Detect which cell encompasses the target text, then output its [x, y] center coordinate. 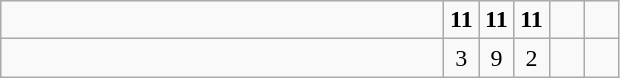
9 [496, 58]
3 [462, 58]
2 [532, 58]
